Locate the cell with the specified text and output its [x, y] center coordinate. 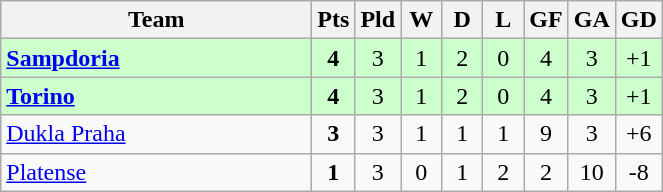
Dukla Praha [156, 134]
Pld [378, 20]
D [462, 20]
Team [156, 20]
Torino [156, 96]
GD [638, 20]
+6 [638, 134]
GA [592, 20]
Platense [156, 172]
W [422, 20]
L [504, 20]
10 [592, 172]
Sampdoria [156, 58]
GF [546, 20]
Pts [334, 20]
9 [546, 134]
-8 [638, 172]
